Locate the cell with the specified text and output its (X, Y) center coordinate. 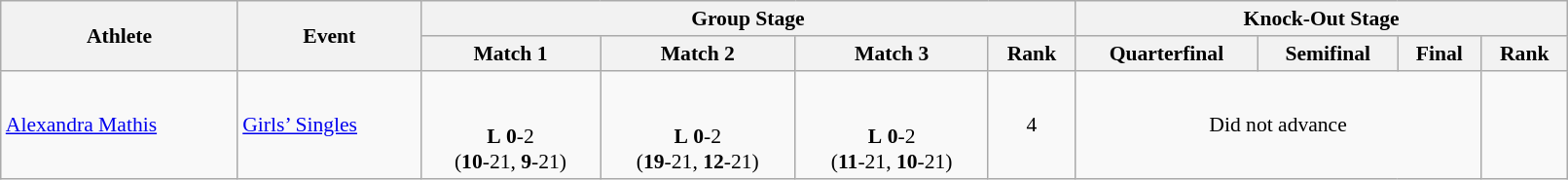
L 0-2 (11-21, 10-21) (892, 125)
Match 1 (510, 54)
Athlete (119, 35)
Group Stage (748, 18)
Knock-Out Stage (1321, 18)
Semifinal (1328, 54)
L 0-2 (10-21, 9-21) (510, 125)
Final (1440, 54)
L 0-2 (19-21, 12-21) (698, 125)
4 (1032, 125)
Match 2 (698, 54)
Alexandra Mathis (119, 125)
Event (329, 35)
Did not advance (1277, 125)
Quarterfinal (1166, 54)
Girls’ Singles (329, 125)
Match 3 (892, 54)
